Determine the [X, Y] coordinate at the center of the cell enclosing the given text.  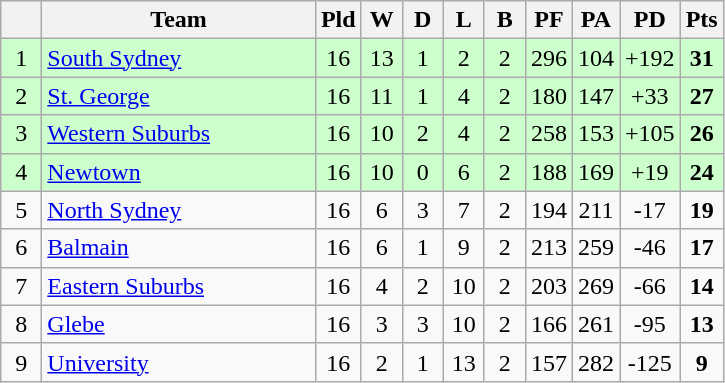
PA [596, 20]
31 [702, 58]
24 [702, 172]
19 [702, 210]
194 [548, 210]
Team [179, 20]
8 [22, 324]
147 [596, 96]
211 [596, 210]
+33 [650, 96]
Pts [702, 20]
St. George [179, 96]
258 [548, 134]
180 [548, 96]
11 [382, 96]
259 [596, 248]
+19 [650, 172]
-46 [650, 248]
157 [548, 362]
B [504, 20]
169 [596, 172]
203 [548, 286]
17 [702, 248]
-17 [650, 210]
North Sydney [179, 210]
282 [596, 362]
PD [650, 20]
D [422, 20]
296 [548, 58]
26 [702, 134]
5 [22, 210]
269 [596, 286]
University [179, 362]
-66 [650, 286]
South Sydney [179, 58]
188 [548, 172]
-125 [650, 362]
Pld [338, 20]
Newtown [179, 172]
W [382, 20]
PF [548, 20]
Western Suburbs [179, 134]
261 [596, 324]
166 [548, 324]
153 [596, 134]
L [464, 20]
14 [702, 286]
+192 [650, 58]
Balmain [179, 248]
Eastern Suburbs [179, 286]
0 [422, 172]
27 [702, 96]
+105 [650, 134]
213 [548, 248]
-95 [650, 324]
104 [596, 58]
Glebe [179, 324]
